Locate the cell with the specified text and output its (X, Y) center coordinate. 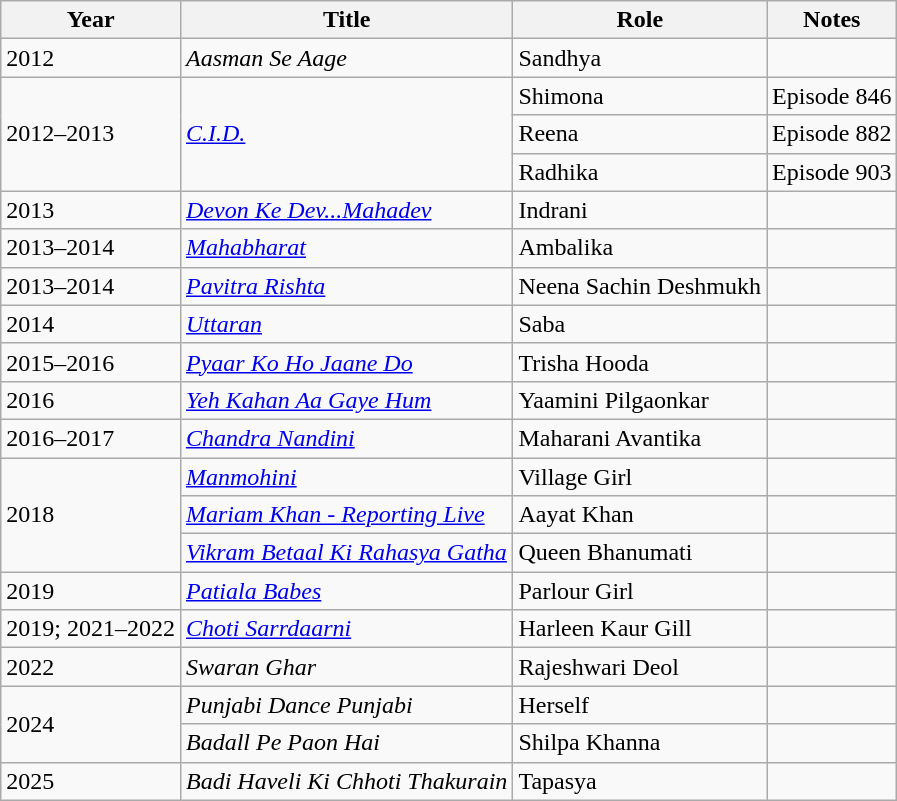
2019; 2021–2022 (91, 629)
Uttaran (346, 324)
Role (640, 20)
Mahabharat (346, 248)
Harleen Kaur Gill (640, 629)
Chandra Nandini (346, 438)
Swaran Ghar (346, 667)
2024 (91, 724)
2012 (91, 58)
Patiala Babes (346, 591)
Episode 903 (832, 172)
Saba (640, 324)
Ambalika (640, 248)
Tapasya (640, 781)
2015–2016 (91, 362)
2012–2013 (91, 134)
2019 (91, 591)
Indrani (640, 210)
Devon Ke Dev...Mahadev (346, 210)
Punjabi Dance Punjabi (346, 705)
2016 (91, 400)
Pyaar Ko Ho Jaane Do (346, 362)
Vikram Betaal Ki Rahasya Gatha (346, 553)
Yaamini Pilgaonkar (640, 400)
2018 (91, 515)
C.I.D. (346, 134)
Rajeshwari Deol (640, 667)
Herself (640, 705)
Choti Sarrdaarni (346, 629)
Parlour Girl (640, 591)
Queen Bhanumati (640, 553)
Aasman Se Aage (346, 58)
Badall Pe Paon Hai (346, 743)
Reena (640, 134)
Yeh Kahan Aa Gaye Hum (346, 400)
Aayat Khan (640, 515)
Notes (832, 20)
Year (91, 20)
Pavitra Rishta (346, 286)
Village Girl (640, 477)
2013 (91, 210)
Radhika (640, 172)
Neena Sachin Deshmukh (640, 286)
Maharani Avantika (640, 438)
Shilpa Khanna (640, 743)
2025 (91, 781)
Mariam Khan - Reporting Live (346, 515)
Trisha Hooda (640, 362)
Episode 846 (832, 96)
Episode 882 (832, 134)
Manmohini (346, 477)
2022 (91, 667)
Shimona (640, 96)
2014 (91, 324)
Badi Haveli Ki Chhoti Thakurain (346, 781)
2016–2017 (91, 438)
Title (346, 20)
Sandhya (640, 58)
